Capture the cell that displays the provided text and extract its [X, Y] central coordinate. 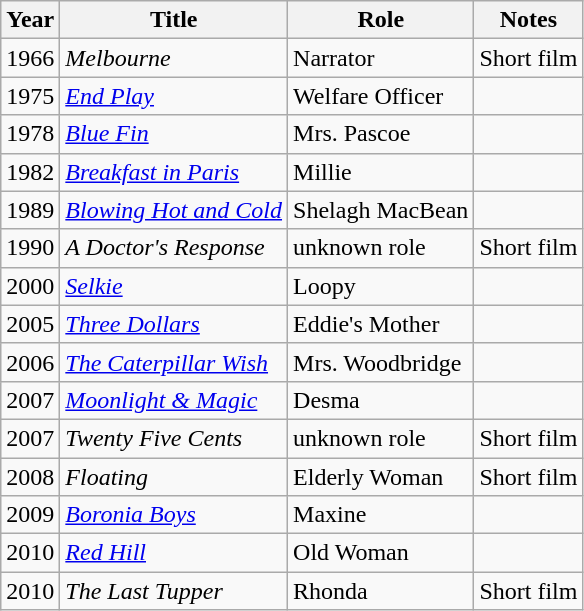
The Caterpillar Wish [174, 362]
Red Hill [174, 553]
Shelagh MacBean [381, 210]
2008 [30, 477]
End Play [174, 96]
A Doctor's Response [174, 248]
Notes [528, 20]
Elderly Woman [381, 477]
Rhonda [381, 591]
Mrs. Pascoe [381, 134]
Title [174, 20]
Boronia Boys [174, 515]
1990 [30, 248]
Twenty Five Cents [174, 438]
Three Dollars [174, 324]
Maxine [381, 515]
Floating [174, 477]
Welfare Officer [381, 96]
Blue Fin [174, 134]
Breakfast in Paris [174, 172]
Eddie's Mother [381, 324]
Melbourne [174, 58]
Desma [381, 400]
Mrs. Woodbridge [381, 362]
2000 [30, 286]
2005 [30, 324]
1982 [30, 172]
1989 [30, 210]
Loopy [381, 286]
Year [30, 20]
2009 [30, 515]
Moonlight & Magic [174, 400]
Role [381, 20]
1966 [30, 58]
2006 [30, 362]
1975 [30, 96]
Millie [381, 172]
Narrator [381, 58]
Selkie [174, 286]
Old Woman [381, 553]
The Last Tupper [174, 591]
1978 [30, 134]
Blowing Hot and Cold [174, 210]
